Provide the (x, y) coordinate of the cell's center where the given text is located.  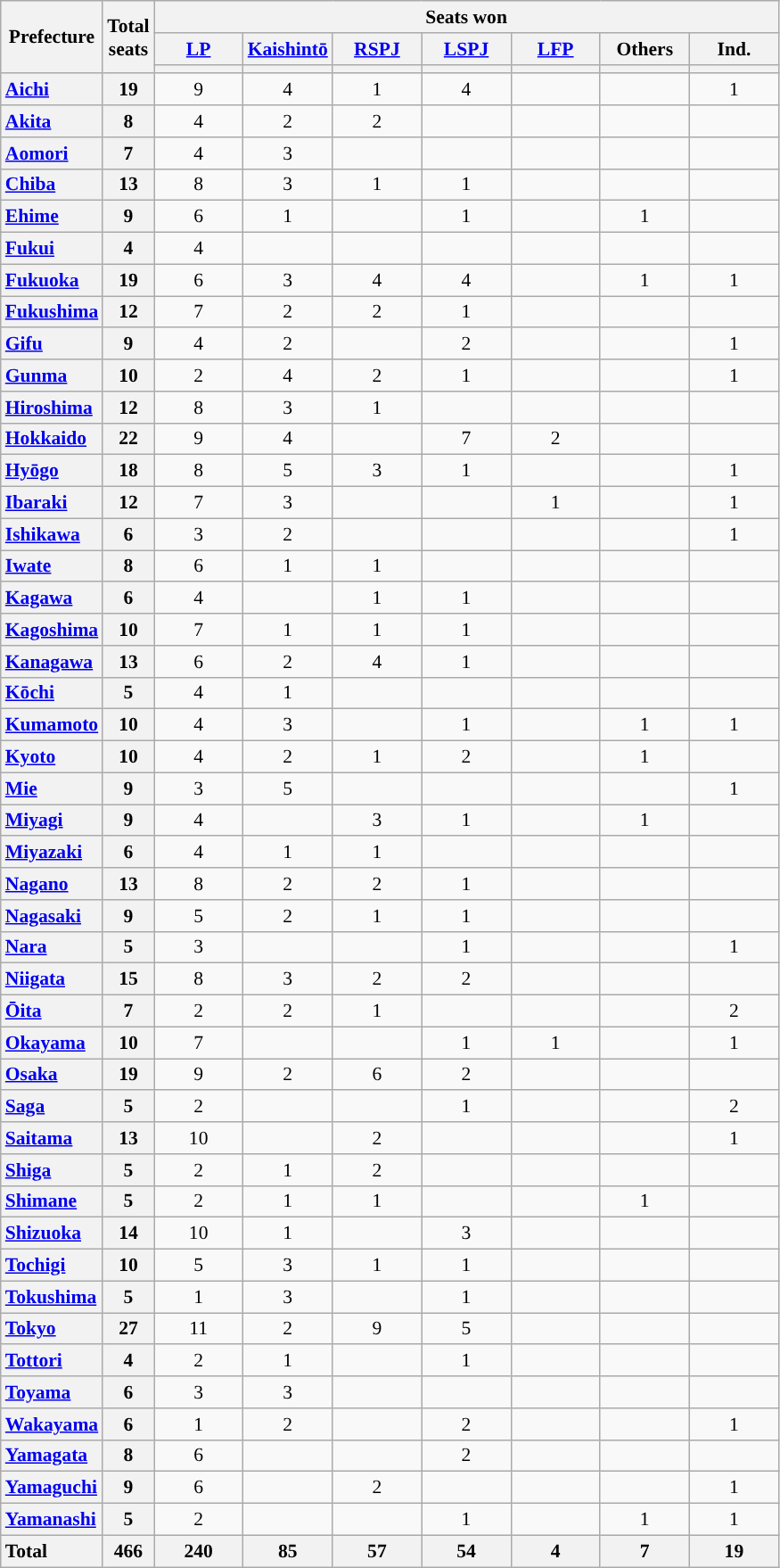
85 (288, 1551)
Okayama (52, 1043)
Tochigi (52, 1266)
54 (466, 1551)
Fukushima (52, 312)
Miyagi (52, 821)
240 (199, 1551)
Nagano (52, 884)
Fukuoka (52, 280)
Shizuoka (52, 1234)
27 (128, 1329)
15 (128, 979)
466 (128, 1551)
Nara (52, 947)
Tokushima (52, 1297)
Akita (52, 121)
Aomori (52, 153)
Total (52, 1551)
22 (128, 439)
Toyama (52, 1392)
Shimane (52, 1201)
Saga (52, 1107)
Kyoto (52, 757)
Ind. (734, 49)
Nagasaki (52, 916)
Hiroshima (52, 408)
Chiba (52, 185)
Iwate (52, 566)
Ōita (52, 1011)
Kagoshima (52, 630)
Wakayama (52, 1424)
Hokkaido (52, 439)
Ibaraki (52, 503)
Saitama (52, 1138)
Mie (52, 788)
LSPJ (466, 49)
Yamaguchi (52, 1488)
Shiga (52, 1170)
Tokyo (52, 1329)
Prefecture (52, 37)
Ishikawa (52, 534)
Tottori (52, 1361)
Miyazaki (52, 853)
Yamagata (52, 1456)
Totalseats (128, 37)
Yamanashi (52, 1520)
14 (128, 1234)
LFP (555, 49)
Gifu (52, 344)
Fukui (52, 249)
Kumamoto (52, 725)
11 (199, 1329)
Hyōgo (52, 471)
57 (377, 1551)
Osaka (52, 1075)
Seats won (467, 17)
Aichi (52, 90)
Kōchi (52, 693)
Gunma (52, 375)
RSPJ (377, 49)
Others (645, 49)
Niigata (52, 979)
Ehime (52, 217)
18 (128, 471)
Kagawa (52, 598)
Kaishintō (288, 49)
LP (199, 49)
Kanagawa (52, 662)
